Return the [x, y] coordinate for the center point of the cell that contains the specified text.  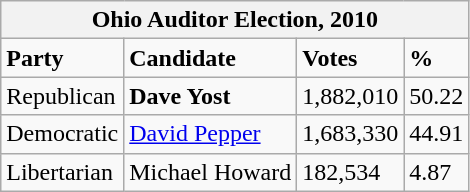
Ohio Auditor Election, 2010 [235, 20]
Party [62, 58]
182,534 [350, 172]
4.87 [436, 172]
1,683,330 [350, 134]
Votes [350, 58]
David Pepper [210, 134]
50.22 [436, 96]
Candidate [210, 58]
1,882,010 [350, 96]
Libertarian [62, 172]
Dave Yost [210, 96]
Democratic [62, 134]
Michael Howard [210, 172]
Republican [62, 96]
44.91 [436, 134]
% [436, 58]
